Return the (X, Y) coordinate for the center point of the cell that contains the specified text.  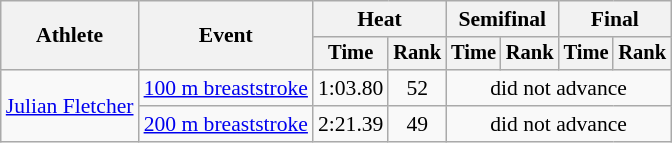
2:21.39 (350, 124)
100 m breaststroke (226, 88)
Event (226, 36)
1:03.80 (350, 88)
Athlete (70, 36)
Heat (380, 19)
200 m breaststroke (226, 124)
Julian Fletcher (70, 106)
52 (417, 88)
Final (615, 19)
49 (417, 124)
Semifinal (502, 19)
